Pinpoint the cell where the given text exists, returning its (X, Y) midpoint coordinate. 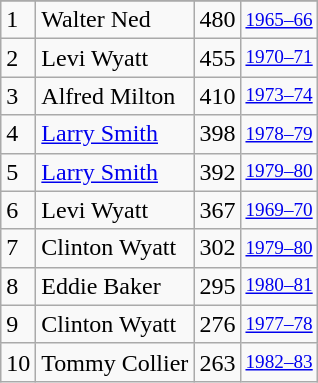
10 (18, 362)
1965–66 (279, 20)
4 (18, 134)
398 (218, 134)
1973–74 (279, 96)
Tommy Collier (115, 362)
8 (18, 286)
1980–81 (279, 286)
367 (218, 210)
410 (218, 96)
9 (18, 324)
1978–79 (279, 134)
302 (218, 248)
5 (18, 172)
263 (218, 362)
Alfred Milton (115, 96)
1970–71 (279, 58)
392 (218, 172)
7 (18, 248)
295 (218, 286)
2 (18, 58)
Walter Ned (115, 20)
1969–70 (279, 210)
3 (18, 96)
480 (218, 20)
Eddie Baker (115, 286)
276 (218, 324)
455 (218, 58)
6 (18, 210)
1 (18, 20)
1977–78 (279, 324)
1982–83 (279, 362)
